Pinpoint the cell where the given text exists, returning its (X, Y) midpoint coordinate. 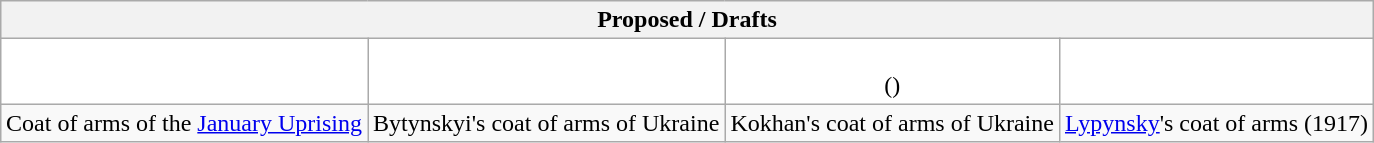
Kokhan's coat of arms of Ukraine (892, 123)
Coat of arms of the January Uprising (184, 123)
Proposed / Drafts (688, 20)
() (892, 72)
Bytynskyi's coat of arms of Ukraine (546, 123)
Lypynsky's coat of arms (1917) (1216, 123)
